Determine the [X, Y] coordinate at the center of the cell enclosing the given text.  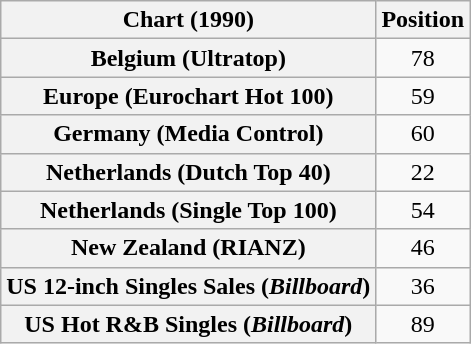
Chart (1990) [188, 20]
46 [423, 248]
60 [423, 134]
54 [423, 210]
Belgium (Ultratop) [188, 58]
59 [423, 96]
US Hot R&B Singles (Billboard) [188, 324]
22 [423, 172]
New Zealand (RIANZ) [188, 248]
89 [423, 324]
Netherlands (Dutch Top 40) [188, 172]
US 12-inch Singles Sales (Billboard) [188, 286]
Netherlands (Single Top 100) [188, 210]
Europe (Eurochart Hot 100) [188, 96]
Position [423, 20]
78 [423, 58]
Germany (Media Control) [188, 134]
36 [423, 286]
